Determine the [X, Y] coordinate at the center of the cell enclosing the given text.  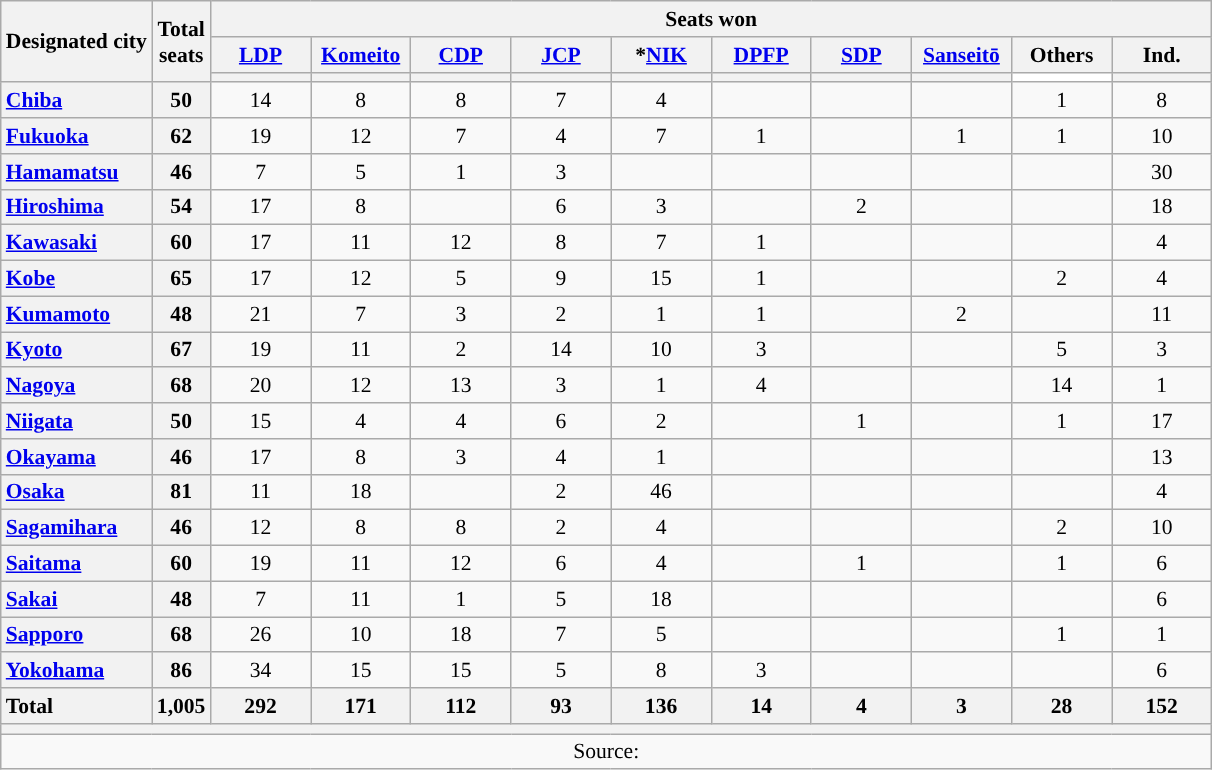
Total [76, 706]
Osaka [76, 492]
21 [260, 314]
1,005 [182, 706]
Kumamoto [76, 314]
Source: [606, 752]
Sapporo [76, 635]
136 [661, 706]
Seats won [710, 19]
86 [182, 671]
DPFP [761, 55]
*NIK [661, 55]
Saitama [76, 564]
152 [1162, 706]
Nagoya [76, 386]
Hamamatsu [76, 172]
Ind. [1162, 55]
SDP [861, 55]
Kobe [76, 279]
54 [182, 207]
Totalseats [182, 42]
30 [1162, 172]
292 [260, 706]
Hiroshima [76, 207]
Fukuoka [76, 136]
JCP [561, 55]
112 [461, 706]
20 [260, 386]
65 [182, 279]
Niigata [76, 421]
93 [561, 706]
28 [1061, 706]
Sanseitō [961, 55]
Kyoto [76, 350]
26 [260, 635]
Okayama [76, 457]
Kawasaki [76, 243]
62 [182, 136]
Others [1061, 55]
CDP [461, 55]
171 [361, 706]
Chiba [76, 101]
Sagamihara [76, 528]
Komeito [361, 55]
34 [260, 671]
9 [561, 279]
Yokohama [76, 671]
Designated city [76, 42]
67 [182, 350]
81 [182, 492]
LDP [260, 55]
Sakai [76, 599]
